Return [x, y] of the center of cell containing provided text 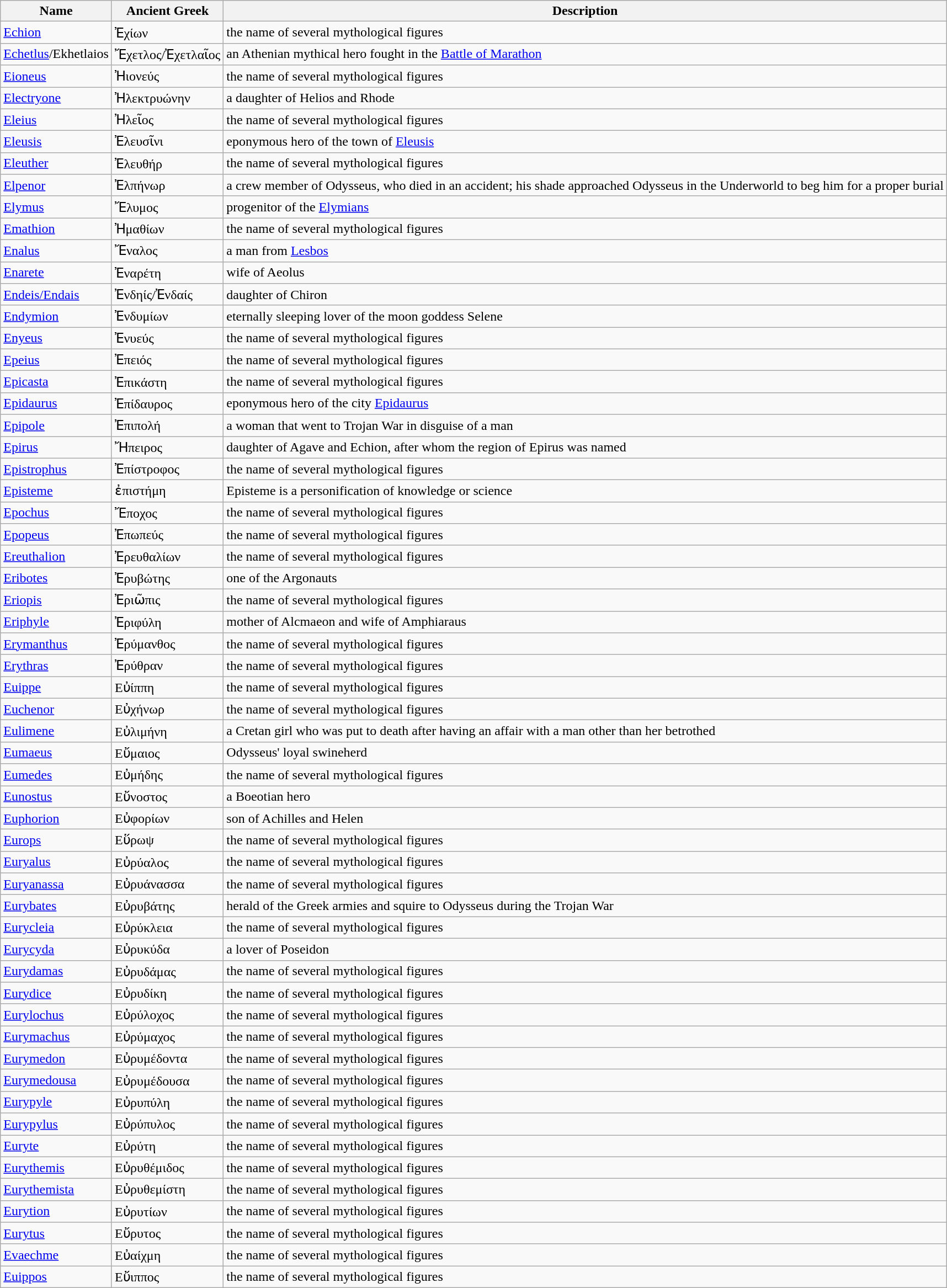
Epochus [56, 513]
Εὔιππος [167, 1277]
Εὐρύκλεια [167, 928]
Eurytus [56, 1233]
eternally sleeping lover of the moon goddess Selene [585, 316]
Epistrophus [56, 469]
Epipole [56, 425]
Ἐλευσῖνι [167, 142]
a woman that went to Trojan War in disguise of a man [585, 425]
Description [585, 11]
Ereuthalion [56, 556]
progenitor of the Elymians [585, 207]
Ἐρευθαλίων [167, 556]
Euippos [56, 1277]
Eleusis [56, 142]
Enarete [56, 273]
Ἐναρέτη [167, 273]
Ἐλευθήρ [167, 163]
Ἐλπήνωρ [167, 185]
Ἐπειός [167, 360]
a daughter of Helios and Rhode [585, 98]
a Boeotian hero [585, 797]
Europs [56, 840]
Ἐχίων [167, 33]
Enyeus [56, 338]
Euryte [56, 1146]
Εὐαίχμη [167, 1255]
Elpenor [56, 185]
Εὐρύτη [167, 1146]
Ἐρυβώτης [167, 578]
Eleuther [56, 163]
Epidaurus [56, 403]
Emathion [56, 229]
Erythras [56, 666]
Euryalus [56, 862]
Episteme [56, 491]
Endymion [56, 316]
Ancient Greek [167, 11]
Ἐνυεύς [167, 338]
Ἔποχος [167, 513]
Eunostus [56, 797]
Εὐρύλοχος [167, 1015]
Ἠμαθίων [167, 229]
Εὐρυπύλη [167, 1102]
Ἔναλος [167, 251]
Εὐίππη [167, 688]
Epicasta [56, 382]
a Cretan girl who was put to death after having an affair with a man other than her betrothed [585, 731]
Ἐπιπολή [167, 425]
Eioneus [56, 76]
Echion [56, 33]
Εὐρυβάτης [167, 906]
Εὐρυμέδουσα [167, 1081]
son of Achilles and Helen [585, 818]
Εὐρυκύδα [167, 949]
Ἔλυμος [167, 207]
Eurycleia [56, 928]
Endeis/Endais [56, 295]
Ἐπικάστη [167, 382]
Εὕρωψ [167, 840]
Euippe [56, 688]
Εὐρυμέδοντα [167, 1058]
Ἠλεῖος [167, 120]
Εὐρυτίων [167, 1211]
Ἐπίστροφος [167, 469]
Ἠιονεύς [167, 76]
Eurydamas [56, 971]
Eurymachus [56, 1037]
a crew member of Odysseus, who died in an accident; his shade approached Odysseus in the Underworld to beg him for a proper burial [585, 185]
Εὐλιμήνη [167, 731]
Eurytion [56, 1211]
Εὐρυδάμας [167, 971]
Ἤπειρος [167, 447]
eponymous hero of the town of Eleusis [585, 142]
Euphorion [56, 818]
Εὔμαιος [167, 753]
wife of Aeolus [585, 273]
a lover of Poseidon [585, 949]
Εὐρύαλος [167, 862]
Eurythemista [56, 1190]
Ἐπίδαυρος [167, 403]
Euryanassa [56, 884]
Ἐπωπεύς [167, 535]
Ἐνδυμίων [167, 316]
mother of Alcmaeon and wife of Amphiaraus [585, 622]
Evaechme [56, 1255]
Εὐρυθέμιδος [167, 1168]
one of the Argonauts [585, 578]
Eurythemis [56, 1168]
Enalus [56, 251]
Ἐνδηίς/Ἐνδαίς [167, 295]
Epopeus [56, 535]
Epeius [56, 360]
an Athenian mythical hero fought in the Battle of Marathon [585, 54]
Name [56, 11]
Eurylochus [56, 1015]
Echetlus/Ekhetlaios [56, 54]
Eurybates [56, 906]
Ἐρύμανθος [167, 644]
Εὐμήδης [167, 775]
herald of the Greek armies and squire to Odysseus during the Trojan War [585, 906]
Eulimene [56, 731]
ἐπιστήμη [167, 491]
Εὐρυάνασσα [167, 884]
Electryone [56, 98]
Εὐρύπυλος [167, 1124]
Eurymedon [56, 1058]
daughter of Agave and Echion, after whom the region of Epirus was named [585, 447]
Εὐχήνωρ [167, 709]
Epirus [56, 447]
Euchenor [56, 709]
Ἐριφύλη [167, 622]
Ἔχετλος/Ἐχετλαῖος [167, 54]
a man from Lesbos [585, 251]
Εὔνοστος [167, 797]
Eumaeus [56, 753]
Ἐρύθραν [167, 666]
Eumedes [56, 775]
Εὐρύμαχος [167, 1037]
Eurycyda [56, 949]
Ἠλεκτρυώνην [167, 98]
Εὐρυδίκη [167, 993]
Εὐφορίων [167, 818]
Eribotes [56, 578]
Eriopis [56, 600]
Eurypyle [56, 1102]
Ἐριῶπις [167, 600]
Eurypylus [56, 1124]
Odysseus' loyal swineherd [585, 753]
Eurymedousa [56, 1081]
eponymous hero of the city Epidaurus [585, 403]
Erymanthus [56, 644]
Episteme is a personification of knowledge or science [585, 491]
Εὐρυθεμίστη [167, 1190]
Εὔρυτος [167, 1233]
Eleius [56, 120]
Eriphyle [56, 622]
daughter of Chiron [585, 295]
Elymus [56, 207]
Eurydice [56, 993]
